Capture the cell that displays the provided text and extract its [X, Y] central coordinate. 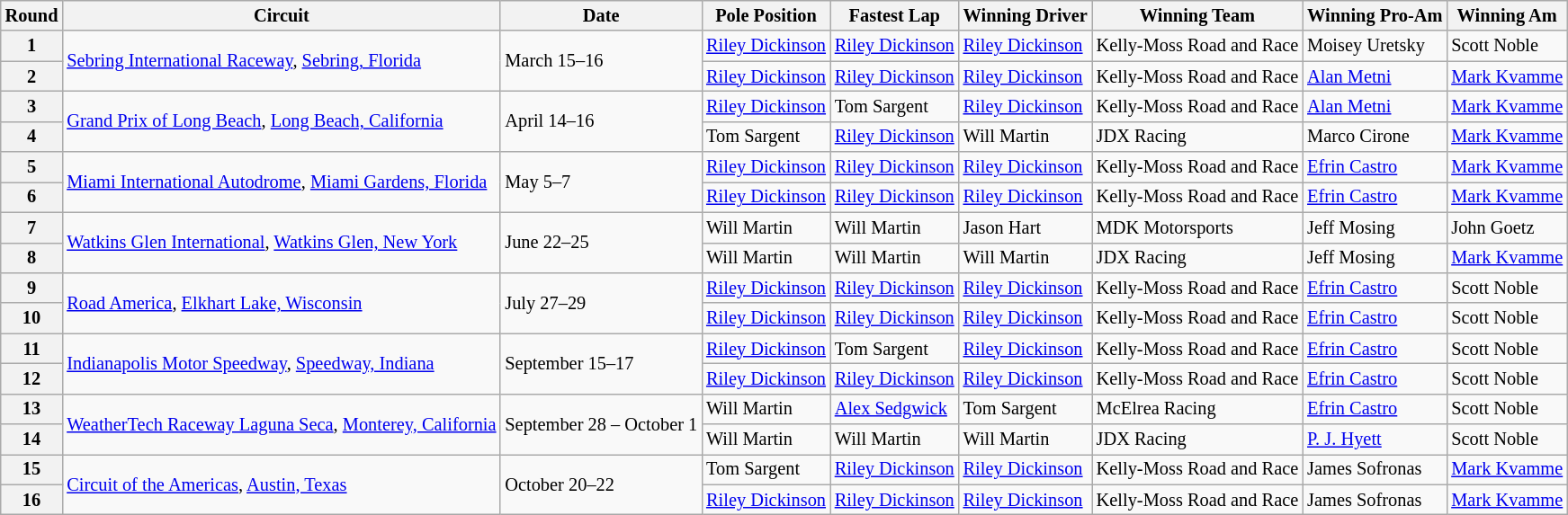
3 [32, 106]
Fastest Lap [894, 15]
John Goetz [1507, 227]
March 15–16 [601, 61]
October 20–22 [601, 484]
June 22–25 [601, 243]
McElrea Racing [1197, 409]
Pole Position [766, 15]
April 14–16 [601, 120]
4 [32, 137]
Alex Sedgwick [894, 409]
May 5–7 [601, 182]
WeatherTech Raceway Laguna Seca, Monterey, California [281, 424]
Circuit [281, 15]
September 28 – October 1 [601, 424]
Circuit of the Americas, Austin, Texas [281, 484]
September 15–17 [601, 363]
Moisey Uretsky [1375, 46]
6 [32, 197]
Watkins Glen International, Watkins Glen, New York [281, 243]
Miami International Autodrome, Miami Gardens, Florida [281, 182]
Winning Driver [1026, 15]
Jason Hart [1026, 227]
12 [32, 378]
9 [32, 288]
14 [32, 440]
16 [32, 500]
Marco Cirone [1375, 137]
Round [32, 15]
11 [32, 349]
8 [32, 258]
1 [32, 46]
7 [32, 227]
15 [32, 469]
10 [32, 318]
MDK Motorsports [1197, 227]
Road America, Elkhart Lake, Wisconsin [281, 302]
Sebring International Raceway, Sebring, Florida [281, 61]
Date [601, 15]
Winning Am [1507, 15]
13 [32, 409]
P. J. Hyett [1375, 440]
5 [32, 167]
Winning Team [1197, 15]
Winning Pro-Am [1375, 15]
July 27–29 [601, 302]
Grand Prix of Long Beach, Long Beach, California [281, 120]
2 [32, 76]
Indianapolis Motor Speedway, Speedway, Indiana [281, 363]
